Search for the cell housing the specified text and yield its [X, Y] center coordinate. 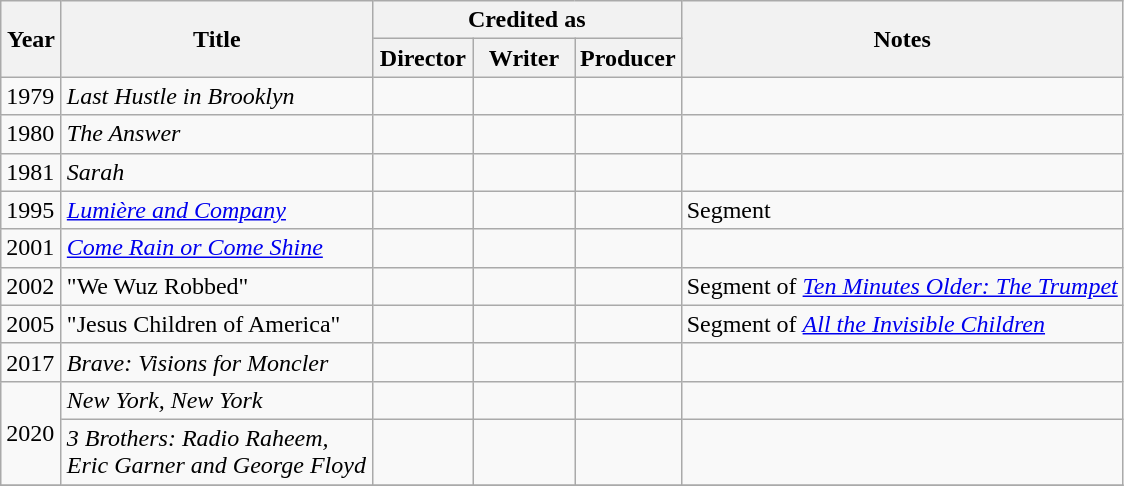
2017 [32, 362]
Segment of Ten Minutes Older: The Trumpet [902, 286]
Producer [628, 58]
Writer [524, 58]
Segment of All the Invisible Children [902, 324]
Segment [902, 210]
Notes [902, 39]
3 Brothers: Radio Raheem, Eric Garner and George Floyd [216, 452]
The Answer [216, 134]
Director [422, 58]
Year [32, 39]
1980 [32, 134]
New York, New York [216, 400]
2002 [32, 286]
1981 [32, 172]
"Jesus Children of America" [216, 324]
1995 [32, 210]
2020 [32, 432]
Lumière and Company [216, 210]
Sarah [216, 172]
2005 [32, 324]
Title [216, 39]
1979 [32, 96]
"We Wuz Robbed" [216, 286]
2001 [32, 248]
Last Hustle in Brooklyn [216, 96]
Brave: Visions for Moncler [216, 362]
Come Rain or Come Shine [216, 248]
Credited as [526, 20]
